Find where the given text appears and provide that cell's center as (x, y) coordinate. 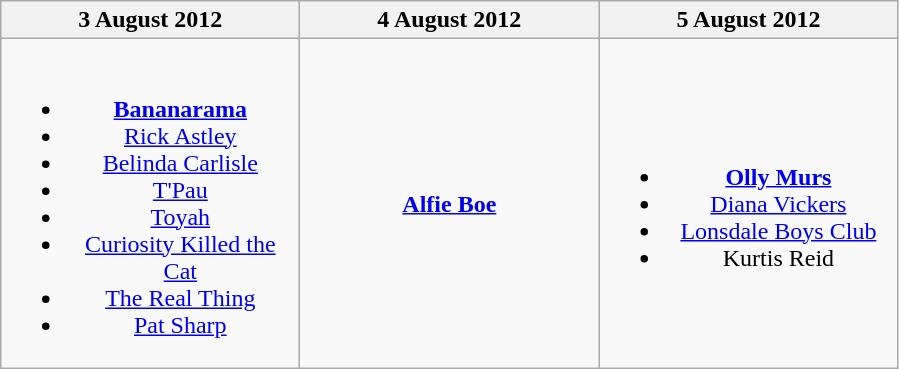
3 August 2012 (150, 20)
4 August 2012 (450, 20)
BananaramaRick AstleyBelinda CarlisleT'PauToyahCuriosity Killed the CatThe Real ThingPat Sharp (150, 204)
Olly MursDiana VickersLonsdale Boys ClubKurtis Reid (748, 204)
Alfie Boe (450, 204)
5 August 2012 (748, 20)
